Provide the (x, y) coordinate of the cell's center where the given text is located.  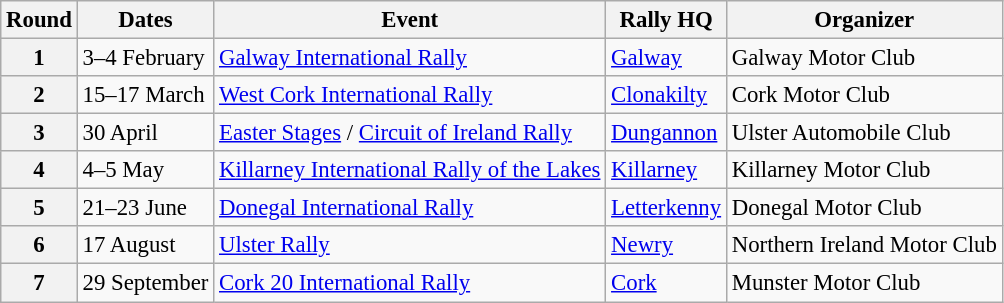
Organizer (864, 20)
30 April (145, 133)
Rally HQ (666, 20)
Cork 20 International Rally (410, 283)
Donegal Motor Club (864, 208)
Donegal International Rally (410, 208)
4–5 May (145, 170)
Newry (666, 245)
5 (39, 208)
15–17 March (145, 95)
29 September (145, 283)
21–23 June (145, 208)
Event (410, 20)
Ulster Automobile Club (864, 133)
Killarney International Rally of the Lakes (410, 170)
Dungannon (666, 133)
Letterkenny (666, 208)
Ulster Rally (410, 245)
6 (39, 245)
Dates (145, 20)
Killarney (666, 170)
Cork Motor Club (864, 95)
Easter Stages / Circuit of Ireland Rally (410, 133)
4 (39, 170)
Northern Ireland Motor Club (864, 245)
Cork (666, 283)
Killarney Motor Club (864, 170)
3 (39, 133)
Galway International Rally (410, 58)
17 August (145, 245)
West Cork International Rally (410, 95)
1 (39, 58)
Munster Motor Club (864, 283)
3–4 February (145, 58)
Galway Motor Club (864, 58)
Clonakilty (666, 95)
2 (39, 95)
7 (39, 283)
Galway (666, 58)
Round (39, 20)
